Scan for the cell matching the given text and deliver its [X, Y] coordinate at center. 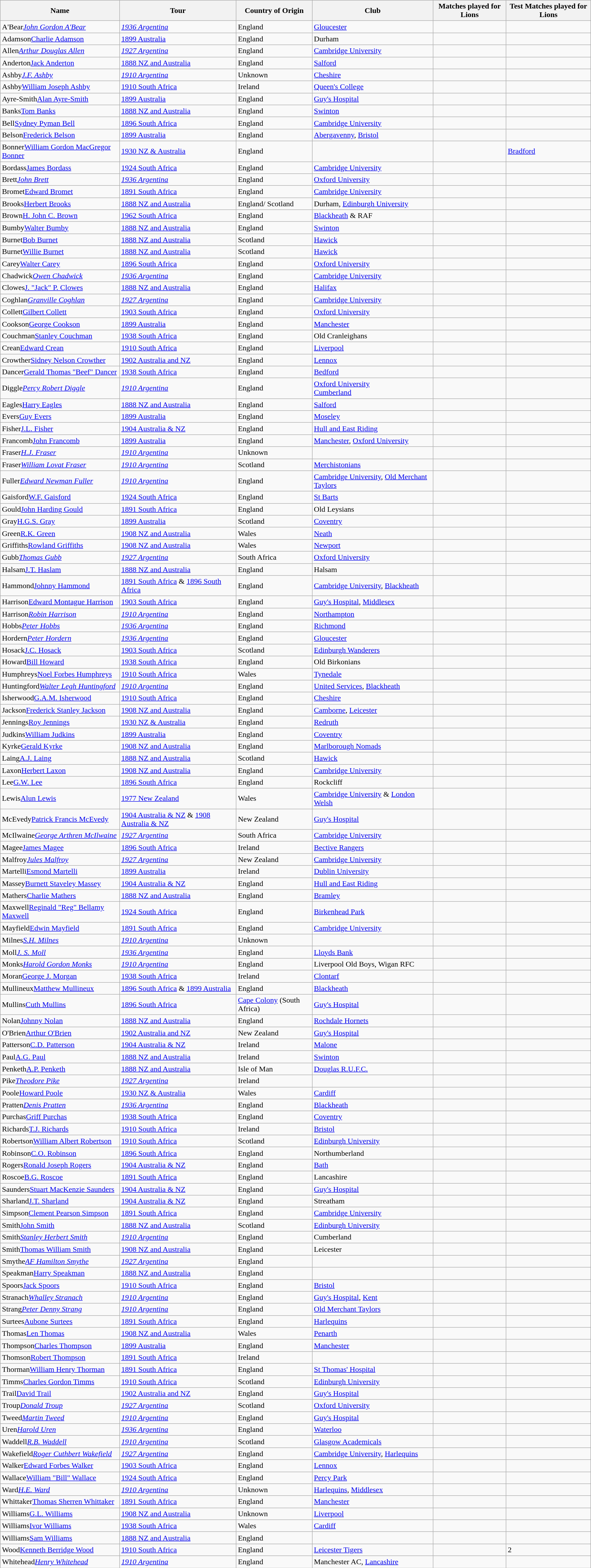
McEvedyPatrick Francis McEvedy [60, 819]
HammondJohnny Hammond [60, 586]
1904 Australia & NZ & 1908 Australia & NZ [178, 819]
Guy's Hospital, Middlesex [373, 602]
Malone [373, 1045]
Bramley [373, 896]
FullerEdward Newman Fuller [60, 481]
Northampton [373, 614]
GouldJohn Harding Gould [60, 509]
JudkinsWilliam Judkins [60, 734]
RobertsonWilliam Albert Robertson [60, 1141]
SurteesAubone Surtees [60, 1321]
Matches played for Lions [470, 11]
1977 New Zealand [178, 799]
MullineuxMatthew Mullineux [60, 988]
Redruth [373, 722]
FraserWilliam Lovat Fraser [60, 465]
TimmsCharles Gordon Timms [60, 1381]
CrowtherSidney Nelson Crowther [60, 360]
Cambridge University, Blackheath [373, 586]
Abergavenny, Bristol [373, 135]
PikeTheodore Pike [60, 1081]
EaglesHarry Eagles [60, 405]
Clontarf [373, 976]
AshbyJ.F. Ashby [60, 75]
Manchester, Oxford University [373, 441]
BrometEdward Bromet [60, 192]
WakefieldRoger Cuthbert Wakefield [60, 1454]
WilliamsG.L. Williams [60, 1514]
SpeakmanHarry Speakman [60, 1273]
MullinsCuth Mullins [60, 1004]
MartelliEsmond Martelli [60, 871]
BelsonFrederick Belson [60, 135]
Cambridge University & London Welsh [373, 799]
Bradford [548, 151]
PooleHoward Poole [60, 1093]
AndertonJack Anderton [60, 63]
CreanEdward Crean [60, 348]
Oxford UniversityCumberland [373, 389]
TroupDonald Troup [60, 1406]
Moseley [373, 417]
Bedford [373, 372]
Newport [373, 545]
LaxonHerbert Laxon [60, 770]
TrailDavid Trail [60, 1394]
Guy's Hospital, Kent [373, 1297]
Neath [373, 533]
GubbThomas Gubb [60, 557]
WallaceWilliam "Bill" Wallace [60, 1478]
FisherJ.L. Fisher [60, 429]
Cumberland [373, 1237]
Northumberland [373, 1153]
1891 South Africa & 1896 South Africa [178, 586]
WaddellR.B. Waddell [60, 1442]
SmithThomas William Smith [60, 1249]
MaxwellReginald "Reg" Bellamy Maxwell [60, 912]
Lloyds Bank [373, 952]
PenkethA.P. Penketh [60, 1069]
HarrisonRobin Harrison [60, 614]
Rockcliff [373, 782]
AdamsonCharlie Adamson [60, 39]
Club [373, 11]
FraserH.J. Fraser [60, 453]
McIlwaineGeorge Arthren McIlwaine [60, 835]
Douglas R.U.F.C. [373, 1069]
Leicester Tigers [373, 1550]
UrenHarold Uren [60, 1430]
Glasgow Academicals [373, 1442]
Lancashire [373, 1177]
WhiteheadHenry Whitehead [60, 1562]
Old Leysians [373, 509]
SaundersStuart MacKenzie Saunders [60, 1189]
PattersonC.D. Patterson [60, 1045]
EversGuy Evers [60, 417]
Marlborough Nomads [373, 746]
BellSydney Pyman Bell [60, 123]
JacksonFrederick Stanley Jackson [60, 710]
PrattenDenis Pratten [60, 1105]
PaulA.G. Paul [60, 1057]
KyrkeGerald Kyrke [60, 746]
AshbyWilliam Joseph Ashby [60, 87]
BrooksHerbert Brooks [60, 204]
ThompsonCharles Thompson [60, 1345]
MayfieldEdwin Mayfield [60, 928]
Old Birkonians [373, 662]
HarrisonEdward Montague Harrison [60, 602]
DancerGerald Thomas "Beef" Dancer [60, 372]
Rochdale Hornets [373, 1021]
MathersCharlie Mathers [60, 896]
CoghlanGranville Coghlan [60, 300]
MalfroyJules Malfroy [60, 859]
Leicester [373, 1249]
HumphreysNoel Forbes Humphreys [60, 674]
Country of Origin [274, 11]
IsherwoodG.A.M. Isherwood [60, 698]
Cambridge University, Harlequins [373, 1454]
BordassJames Bordass [60, 168]
Liverpool Old Boys, Wigan RFC [373, 964]
LeeG.W. Lee [60, 782]
BurnetBob Burnet [60, 240]
St Thomas' Hospital [373, 1369]
HordernPeter Hordern [60, 638]
TweedMartin Tweed [60, 1418]
Test Matches played for Lions [548, 11]
Halifax [373, 288]
MasseyBurnett Staveley Massey [60, 884]
LewisAlun Lewis [60, 799]
CollettGilbert Collett [60, 312]
ThomasLen Thomas [60, 1333]
MollJ. S. Moll [60, 952]
Merchistonians [373, 465]
WoodKenneth Berridge Wood [60, 1550]
Harlequins, Middlesex [373, 1490]
PurchasGriff Purchas [60, 1117]
HuntingfordWalter Legh Huntingford [60, 686]
BrettJohn Brett [60, 180]
WilliamsSam Williams [60, 1538]
Blackheath & RAF [373, 216]
Durham [373, 39]
WardH.E. Ward [60, 1490]
FrancombJohn Francomb [60, 441]
Bective Rangers [373, 847]
Edinburgh Wanderers [373, 650]
BanksTom Banks [60, 111]
HowardBill Howard [60, 662]
Name [60, 11]
ClowesJ. "Jack" P. Clowes [60, 288]
BonnerWilliam Gordon MacGregor Bonner [60, 151]
2 [548, 1550]
WilliamsIvor Williams [60, 1526]
Waterloo [373, 1430]
BrownH. John C. Brown [60, 216]
RichardsT.J. Richards [60, 1129]
WhittakerThomas Sherren Whittaker [60, 1502]
ThormanWilliam Henry Thorman [60, 1369]
AllenArthur Douglas Allen [60, 51]
BumbyWalter Bumby [60, 228]
Streatham [373, 1201]
SpoorsJack Spoors [60, 1285]
Queen's College [373, 87]
StrangPeter Denny Strang [60, 1309]
Manchester AC, Lancashire [373, 1562]
Cape Colony (South Africa) [274, 1004]
Bath [373, 1165]
MilnesS.H. Milnes [60, 940]
Camborne, Leicester [373, 710]
CouchmanStanley Couchman [60, 336]
Percy Park [373, 1478]
SmithStanley Herbert Smith [60, 1237]
Dublin University [373, 871]
WalkerEdward Forbes Walker [60, 1466]
NolanJohnny Nolan [60, 1021]
1896 South Africa & 1899 Australia [178, 988]
BurnetWillie Burnet [60, 252]
Tynedale [373, 674]
GaisfordW.F. Gaisford [60, 497]
Harlequins [373, 1321]
Isle of Man [274, 1069]
Old Merchant Taylors [373, 1309]
HobbsPeter Hobbs [60, 626]
HalsamJ.T. Haslam [60, 570]
Durham, Edinburgh University [373, 204]
MonksHarold Gordon Monks [60, 964]
O'BrienArthur O'Brien [60, 1033]
England/ Scotland [274, 204]
Halsam [373, 570]
DigglePercy Robert Diggle [60, 389]
MageeJames Magee [60, 847]
Tour [178, 11]
SimpsonClement Pearson Simpson [60, 1213]
1962 South Africa [178, 216]
MoranGeorge J. Morgan [60, 976]
CooksonGeorge Cookson [60, 324]
ChadwickOwen Chadwick [60, 276]
RoscoeB.G. Roscoe [60, 1177]
RobinsonC.O. Robinson [60, 1153]
CareyWalter Carey [60, 264]
Penarth [373, 1333]
SharlandJ.T. Sharland [60, 1201]
HosackJ.C. Hosack [60, 650]
Old Cranleighans [373, 336]
St Barts [373, 497]
JenningsRoy Jennings [60, 722]
Ayre-SmithAlan Ayre-Smith [60, 99]
GreenR.K. Green [60, 533]
GriffithsRowland Griffiths [60, 545]
StranachWhalley Stranach [60, 1297]
SmytheAF Hamilton Smythe [60, 1261]
GrayH.G.S. Gray [60, 521]
Richmond [373, 626]
ThomsonRobert Thompson [60, 1357]
A'BearJohn Gordon A'Bear [60, 27]
Cambridge University, Old Merchant Taylors [373, 481]
Birkenhead Park [373, 912]
RogersRonald Joseph Rogers [60, 1165]
LaingA.J. Laing [60, 758]
SmithJohn Smith [60, 1225]
United Services, Blackheath [373, 686]
